Scan for the cell matching the given text and deliver its (x, y) coordinate at center. 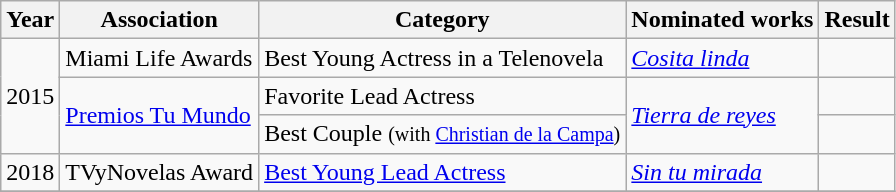
Nominated works (722, 20)
Category (442, 20)
Best Young Lead Actress (442, 172)
Year (30, 20)
Sin tu mirada (722, 172)
Miami Life Awards (160, 58)
2015 (30, 96)
Premios Tu Mundo (160, 115)
Best Couple (with Christian de la Campa) (442, 134)
Best Young Actress in a Telenovela (442, 58)
2018 (30, 172)
Favorite Lead Actress (442, 96)
Cosita linda (722, 58)
Association (160, 20)
Tierra de reyes (722, 115)
TVyNovelas Award (160, 172)
Result (857, 20)
